Locate the cell with the specified text and output its [X, Y] center coordinate. 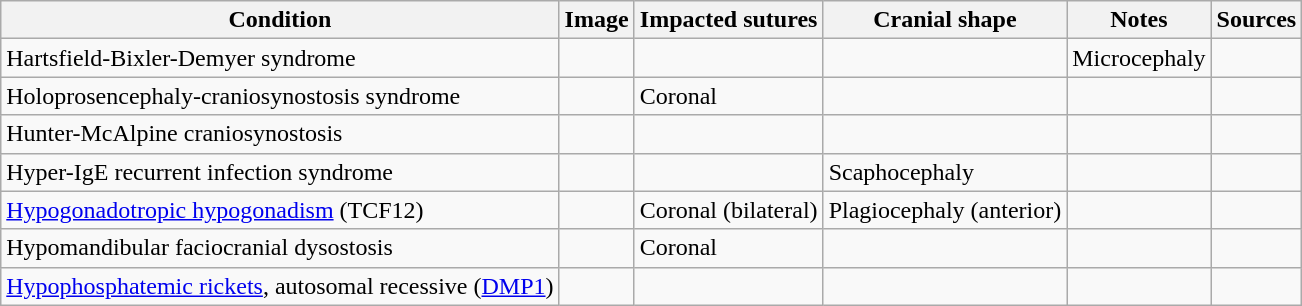
Hypophosphatemic rickets, autosomal recessive (DMP1) [280, 286]
Condition [280, 20]
Hypomandibular faciocranial dysostosis [280, 248]
Plagiocephaly (anterior) [945, 210]
Coronal (bilateral) [728, 210]
Hartsfield-Bixler-Demyer syndrome [280, 58]
Hunter-McAlpine craniosynostosis [280, 134]
Hyper-IgE recurrent infection syndrome [280, 172]
Sources [1256, 20]
Impacted sutures [728, 20]
Holoprosencephaly-craniosynostosis syndrome [280, 96]
Image [596, 20]
Scaphocephaly [945, 172]
Cranial shape [945, 20]
Hypogonadotropic hypogonadism (TCF12) [280, 210]
Microcephaly [1139, 58]
Notes [1139, 20]
